Locate the cell with the specified text and output its [X, Y] center coordinate. 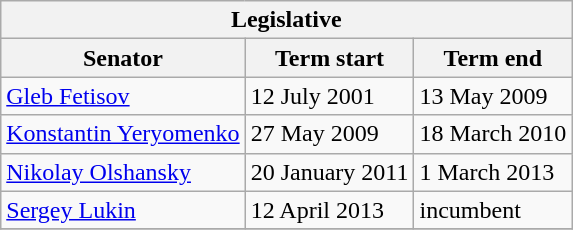
18 March 2010 [493, 134]
Term end [493, 58]
Sergey Lukin [123, 210]
1 March 2013 [493, 172]
12 April 2013 [330, 210]
Gleb Fetisov [123, 96]
Term start [330, 58]
Konstantin Yeryomenko [123, 134]
27 May 2009 [330, 134]
Legislative [286, 20]
incumbent [493, 210]
Senator [123, 58]
Nikolay Olshansky [123, 172]
20 January 2011 [330, 172]
12 July 2001 [330, 96]
13 May 2009 [493, 96]
